Search for the cell housing the specified text and yield its (X, Y) center coordinate. 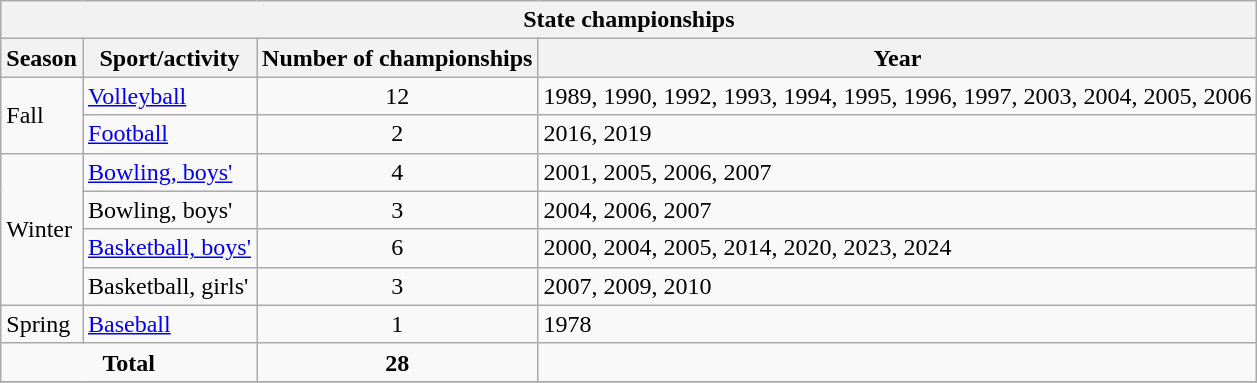
Winter (42, 229)
State championships (629, 20)
4 (398, 172)
Year (898, 58)
Football (169, 134)
2016, 2019 (898, 134)
Basketball, girls' (169, 286)
1 (398, 324)
2000, 2004, 2005, 2014, 2020, 2023, 2024 (898, 248)
6 (398, 248)
2007, 2009, 2010 (898, 286)
Basketball, boys' (169, 248)
2 (398, 134)
Number of championships (398, 58)
Baseball (169, 324)
Fall (42, 115)
1989, 1990, 1992, 1993, 1994, 1995, 1996, 1997, 2003, 2004, 2005, 2006 (898, 96)
2001, 2005, 2006, 2007 (898, 172)
Total (129, 362)
12 (398, 96)
Spring (42, 324)
Sport/activity (169, 58)
Season (42, 58)
28 (398, 362)
Volleyball (169, 96)
1978 (898, 324)
2004, 2006, 2007 (898, 210)
